Return the [X, Y] coordinate for the center point of the cell that contains the specified text.  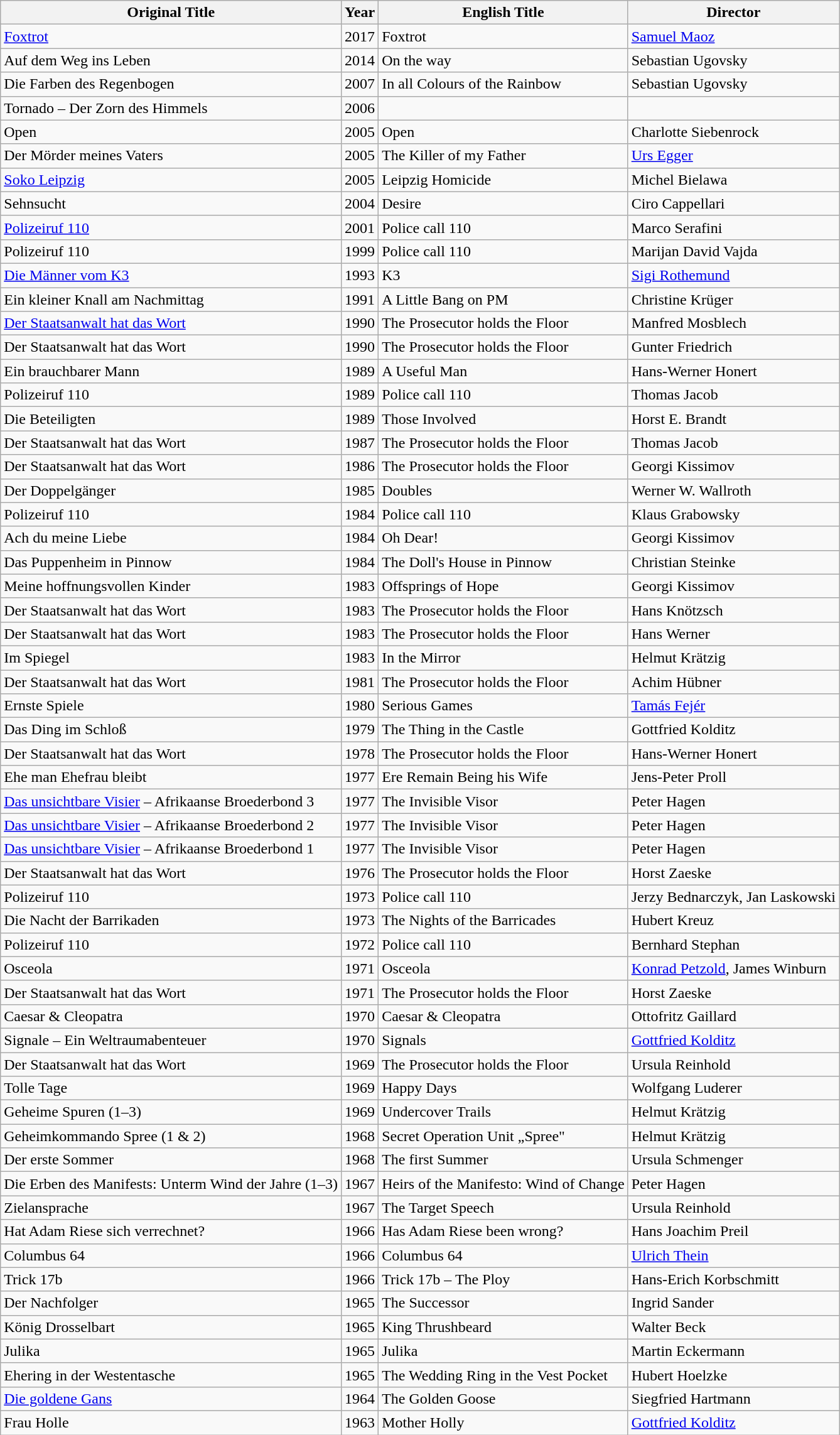
Das unsichtbare Visier – Afrikaanse Broederbond 1 [171, 849]
The Nights of the Barricades [503, 921]
Charlotte Siebenrock [733, 132]
English Title [503, 13]
Achim Hübner [733, 681]
The Wedding Ring in the Vest Pocket [503, 1375]
Bernhard Stephan [733, 945]
Trick 17b – The Ploy [503, 1279]
Leipzig Homicide [503, 180]
Hans Joachim Preil [733, 1232]
Marijan David Vajda [733, 251]
Konrad Petzold, James Winburn [733, 968]
Gunter Friedrich [733, 347]
Michel Bielawa [733, 180]
Ursula Schmenger [733, 1160]
1979 [360, 730]
Urs Egger [733, 156]
Ciro Cappellari [733, 203]
Trick 17b [171, 1279]
Secret Operation Unit „Spree" [503, 1136]
Die Nacht der Barrikaden [171, 921]
Die Erben des Manifests: Unterm Wind der Jahre (1–3) [171, 1184]
2004 [360, 203]
Hubert Kreuz [733, 921]
Ottofritz Gaillard [733, 1016]
2017 [360, 36]
Meine hoffnungsvollen Kinder [171, 586]
Original Title [171, 13]
Year [360, 13]
Those Involved [503, 419]
1986 [360, 467]
Ernste Spiele [171, 706]
1963 [360, 1422]
Signale – Ein Weltraumabenteuer [171, 1040]
Undercover Trails [503, 1112]
Der Doppelgänger [171, 490]
1985 [360, 490]
2006 [360, 108]
The Golden Goose [503, 1399]
Ein brauchbarer Mann [171, 371]
Die Beteiligten [171, 419]
Tolle Tage [171, 1088]
A Little Bang on PM [503, 300]
Ulrich Thein [733, 1255]
Tornado – Der Zorn des Himmels [171, 108]
Has Adam Riese been wrong? [503, 1232]
The Successor [503, 1303]
Werner W. Wallroth [733, 490]
Das unsichtbare Visier – Afrikaanse Broederbond 2 [171, 825]
Die goldene Gans [171, 1399]
Walter Beck [733, 1327]
2014 [360, 60]
Hat Adam Riese sich verrechnet? [171, 1232]
1978 [360, 754]
Sehnsucht [171, 203]
Im Spiegel [171, 658]
Zielansprache [171, 1208]
Serious Games [503, 706]
1999 [360, 251]
Hubert Hoelzke [733, 1375]
Doubles [503, 490]
Tamás Fejér [733, 706]
Heirs of the Manifesto: Wind of Change [503, 1184]
1991 [360, 300]
2001 [360, 227]
Christine Krüger [733, 300]
In all Colours of the Rainbow [503, 84]
Siegfried Hartmann [733, 1399]
The Thing in the Castle [503, 730]
The Killer of my Father [503, 156]
Hans Werner [733, 634]
Der Mörder meines Vaters [171, 156]
Ehe man Ehefrau bleibt [171, 777]
1972 [360, 945]
Klaus Grabowsky [733, 514]
Samuel Maoz [733, 36]
Oh Dear! [503, 538]
Offsprings of Hope [503, 586]
Auf dem Weg ins Leben [171, 60]
Das unsichtbare Visier – Afrikaanse Broederbond 3 [171, 801]
In the Mirror [503, 658]
1976 [360, 873]
Der Nachfolger [171, 1303]
1980 [360, 706]
The first Summer [503, 1160]
Sigi Rothemund [733, 275]
König Drosselbart [171, 1327]
A Useful Man [503, 371]
1993 [360, 275]
Der erste Sommer [171, 1160]
Jerzy Bednarczyk, Jan Laskowski [733, 897]
Frau Holle [171, 1422]
Hans-Erich Korbschmitt [733, 1279]
The Target Speech [503, 1208]
1981 [360, 681]
On the way [503, 60]
Geheime Spuren (1–3) [171, 1112]
Ehering in der Westentasche [171, 1375]
Ach du meine Liebe [171, 538]
Ere Remain Being his Wife [503, 777]
Martin Eckermann [733, 1351]
Das Ding im Schloß [171, 730]
K3 [503, 275]
Horst E. Brandt [733, 419]
1987 [360, 443]
Das Puppenheim in Pinnow [171, 562]
Die Männer vom K3 [171, 275]
Director [733, 13]
Hans Knötzsch [733, 610]
Mother Holly [503, 1422]
1964 [360, 1399]
Ingrid Sander [733, 1303]
Die Farben des Regenbogen [171, 84]
2007 [360, 84]
Marco Serafini [733, 227]
Signals [503, 1040]
Jens-Peter Proll [733, 777]
Christian Steinke [733, 562]
Happy Days [503, 1088]
Geheimkommando Spree (1 & 2) [171, 1136]
Soko Leipzig [171, 180]
Desire [503, 203]
King Thrushbeard [503, 1327]
Wolfgang Luderer [733, 1088]
Ein kleiner Knall am Nachmittag [171, 300]
The Doll's House in Pinnow [503, 562]
Manfred Mosblech [733, 323]
